For the text-containing cell, return its midpoint in (x, y) coordinate format. 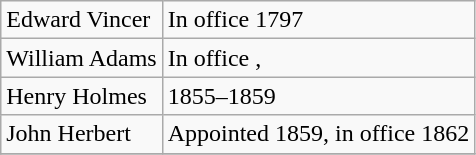
1855–1859 (318, 96)
Henry Holmes (82, 96)
John Herbert (82, 134)
In office , (318, 58)
William Adams (82, 58)
Edward Vincer (82, 20)
In office 1797 (318, 20)
Appointed 1859, in office 1862 (318, 134)
